Output the (X, Y) coordinate of the center of the cell containing the given text.  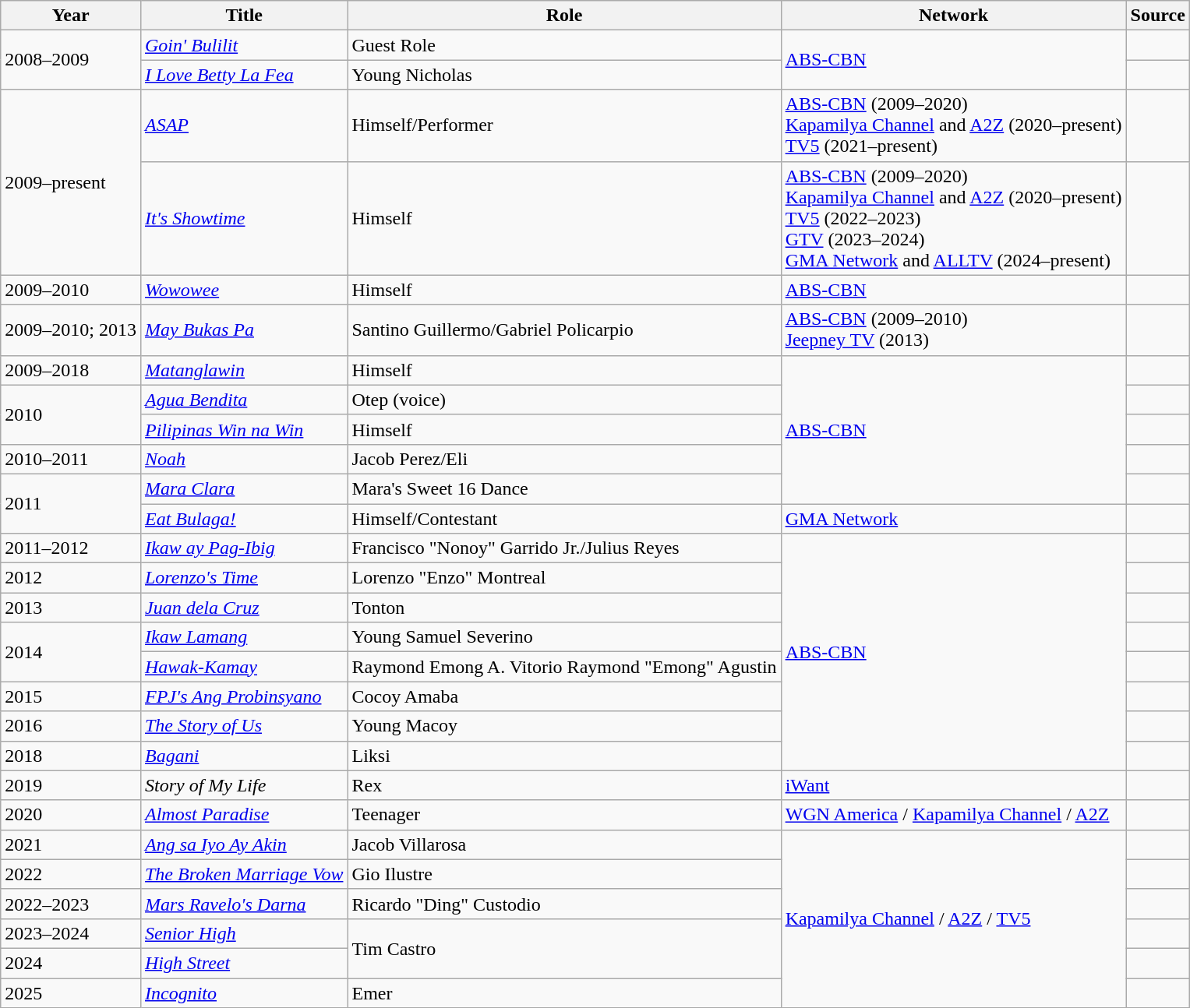
Francisco "Nonoy" Garrido Jr./Julius Reyes (564, 548)
Guest Role (564, 45)
Ikaw ay Pag-Ibig (243, 548)
2022–2023 (71, 904)
Network (954, 16)
2024 (71, 963)
Mars Ravelo's Darna (243, 904)
2010 (71, 414)
Otep (voice) (564, 400)
It's Showtime (243, 218)
Ikaw Lamang (243, 637)
Santino Guillermo/Gabriel Policarpio (564, 330)
Liksi (564, 756)
WGN America / Kapamilya Channel / A2Z (954, 815)
2014 (71, 652)
Matanglawin (243, 370)
Mara Clara (243, 488)
iWant (954, 785)
Noah (243, 459)
FPJ's Ang Probinsyano (243, 696)
Role (564, 16)
Lorenzo's Time (243, 578)
Story of My Life (243, 785)
Jacob Villarosa (564, 844)
Juan dela Cruz (243, 608)
2010–2011 (71, 459)
2011 (71, 503)
Mara's Sweet 16 Dance (564, 488)
2011–2012 (71, 548)
2008–2009 (71, 60)
Hawak-Kamay (243, 667)
2016 (71, 726)
Eat Bulaga! (243, 518)
ABS-CBN (2009–2020)Kapamilya Channel and A2Z (2020–present)TV5 (2022–2023)GTV (2023–2024)GMA Network and ALLTV (2024–present) (954, 218)
Year (71, 16)
Emer (564, 993)
Tim Castro (564, 948)
2022 (71, 874)
2013 (71, 608)
Raymond Emong A. Vitorio Raymond "Emong" Agustin (564, 667)
2009–2010 (71, 290)
I Love Betty La Fea (243, 75)
The Broken Marriage Vow (243, 874)
High Street (243, 963)
Bagani (243, 756)
2021 (71, 844)
Goin' Bulilit (243, 45)
Young Nicholas (564, 75)
Wowowee (243, 290)
Teenager (564, 815)
2020 (71, 815)
Pilipinas Win na Win (243, 429)
GMA Network (954, 518)
Rex (564, 785)
2009–2010; 2013 (71, 330)
Young Macoy (564, 726)
Almost Paradise (243, 815)
Title (243, 16)
2023–2024 (71, 933)
Agua Bendita (243, 400)
2009–2018 (71, 370)
Gio Ilustre (564, 874)
Kapamilya Channel / A2Z / TV5 (954, 918)
Cocoy Amaba (564, 696)
2019 (71, 785)
The Story of Us (243, 726)
ABS-CBN (2009–2010)Jeepney TV (2013) (954, 330)
Incognito (243, 993)
Source (1158, 16)
Ang sa Iyo Ay Akin (243, 844)
Lorenzo "Enzo" Montreal (564, 578)
Himself/Performer (564, 125)
May Bukas Pa (243, 330)
2025 (71, 993)
ABS-CBN (2009–2020)Kapamilya Channel and A2Z (2020–present)TV5 (2021–present) (954, 125)
Tonton (564, 608)
Jacob Perez/Eli (564, 459)
Himself/Contestant (564, 518)
2015 (71, 696)
Ricardo "Ding" Custodio (564, 904)
2018 (71, 756)
Senior High (243, 933)
Young Samuel Severino (564, 637)
2012 (71, 578)
2009–present (71, 182)
ASAP (243, 125)
